From the cell containing the given text, extract its center point as [x, y] coordinate. 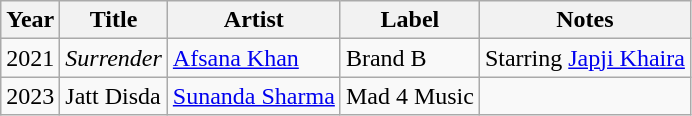
Starring Japji Khaira [584, 58]
Jatt Disda [114, 96]
Surrender [114, 58]
2023 [30, 96]
Title [114, 20]
Artist [254, 20]
Brand B [410, 58]
2021 [30, 58]
Year [30, 20]
Notes [584, 20]
Mad 4 Music [410, 96]
Sunanda Sharma [254, 96]
Label [410, 20]
Afsana Khan [254, 58]
